Return the [X, Y] coordinate for the center point of the cell that contains the specified text.  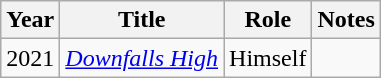
Title [142, 20]
Downfalls High [142, 58]
Himself [268, 58]
Year [30, 20]
Role [268, 20]
Notes [346, 20]
2021 [30, 58]
